Pinpoint the cell where the given text exists, returning its [x, y] midpoint coordinate. 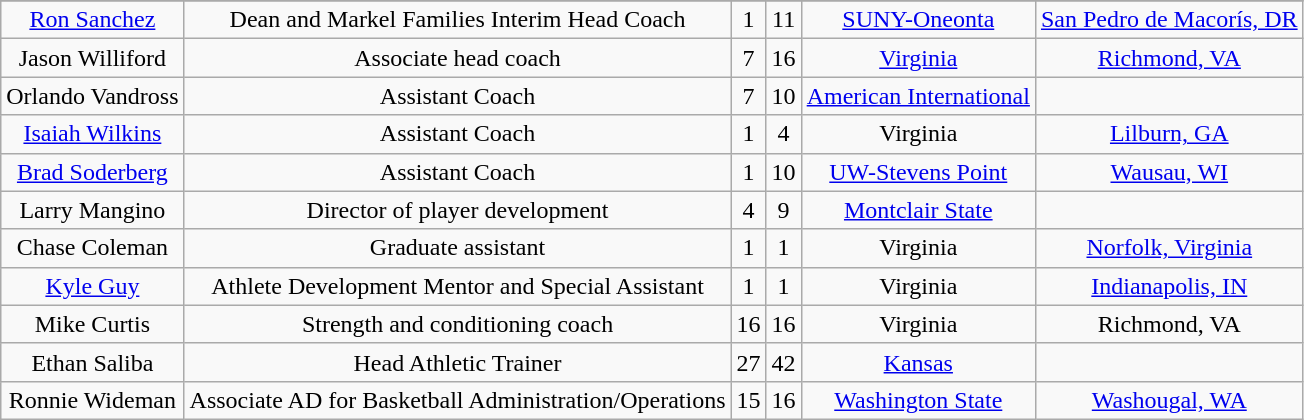
Washougal, WA [1169, 400]
UW-Stevens Point [918, 172]
9 [784, 210]
Kansas [918, 362]
15 [748, 400]
Orlando Vandross [92, 96]
Kyle Guy [92, 286]
11 [784, 20]
42 [784, 362]
Brad Soderberg [92, 172]
Lilburn, GA [1169, 134]
Ronnie Wideman [92, 400]
Associate head coach [458, 58]
Larry Mangino [92, 210]
Jason Williford [92, 58]
Ethan Saliba [92, 362]
American International [918, 96]
SUNY-Oneonta [918, 20]
Associate AD for Basketball Administration/Operations [458, 400]
Montclair State [918, 210]
Wausau, WI [1169, 172]
Strength and conditioning coach [458, 324]
Isaiah Wilkins [92, 134]
Director of player development [458, 210]
Chase Coleman [92, 248]
Indianapolis, IN [1169, 286]
San Pedro de Macorís, DR [1169, 20]
Ron Sanchez [92, 20]
Graduate assistant [458, 248]
Head Athletic Trainer [458, 362]
Dean and Markel Families Interim Head Coach [458, 20]
Norfolk, Virginia [1169, 248]
Mike Curtis [92, 324]
Washington State [918, 400]
27 [748, 362]
Athlete Development Mentor and Special Assistant [458, 286]
